Search for the cell housing the specified text and yield its [x, y] center coordinate. 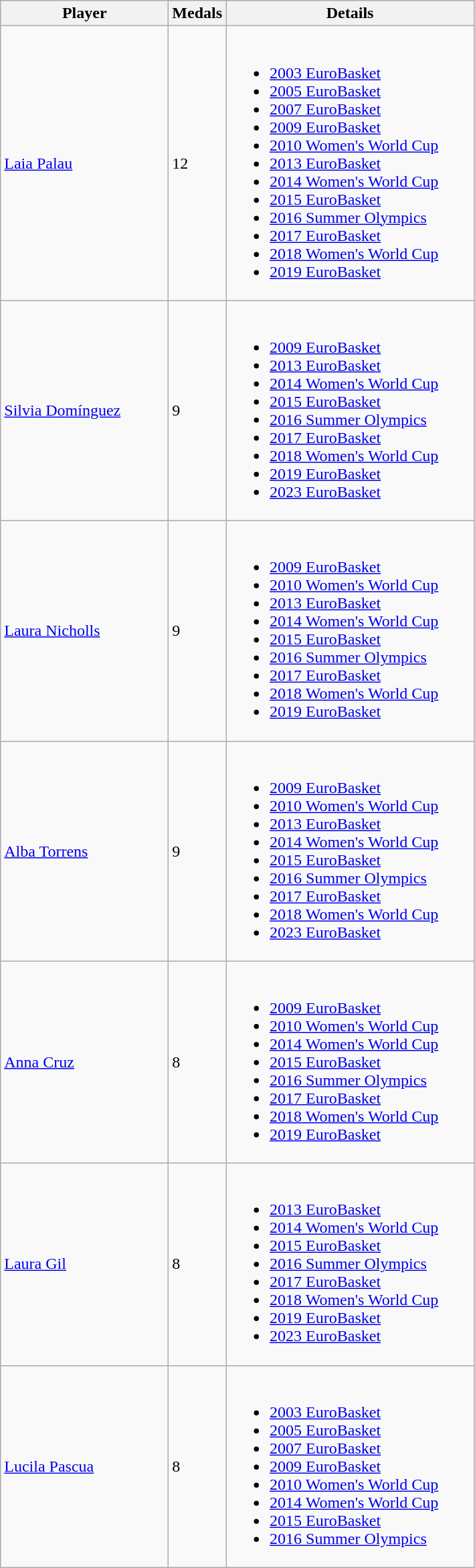
2013 EuroBasket 2014 Women's World Cup 2015 EuroBasket 2016 Summer Olympics 2017 EuroBasket 2018 Women's World Cup 2019 EuroBasket 2023 EuroBasket [351, 1264]
Medals [197, 13]
Details [351, 13]
Laura Gil [84, 1264]
Lucila Pascua [84, 1466]
Laura Nicholls [84, 630]
Alba Torrens [84, 851]
Silvia Domínguez [84, 411]
2003 EuroBasket 2005 EuroBasket 2007 EuroBasket 2009 EuroBasket 2010 Women's World Cup 2014 Women's World Cup 2015 EuroBasket 2016 Summer Olympics [351, 1466]
12 [197, 163]
Player [84, 13]
Laia Palau [84, 163]
Anna Cruz [84, 1062]
